From the cell containing the given text, extract its center point as [X, Y] coordinate. 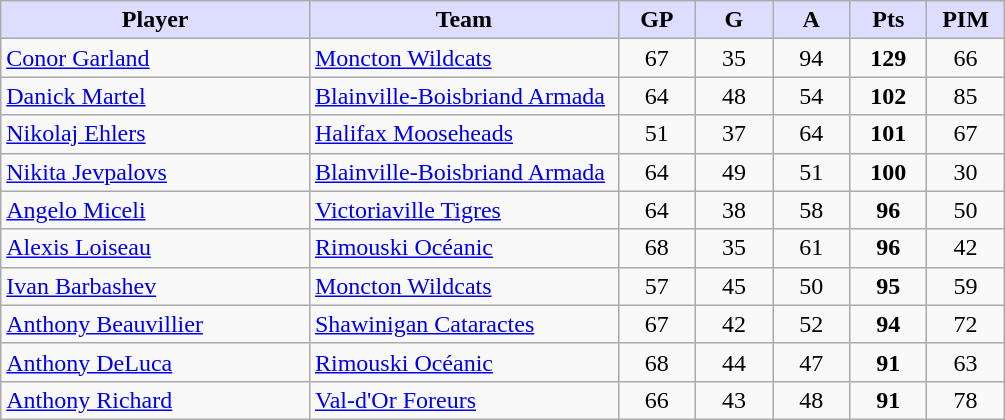
63 [966, 362]
PIM [966, 20]
Player [156, 20]
Nikolaj Ehlers [156, 134]
Ivan Barbashev [156, 286]
Val-d'Or Foreurs [464, 400]
95 [888, 286]
57 [656, 286]
Anthony Beauvillier [156, 324]
G [734, 20]
Anthony DeLuca [156, 362]
52 [812, 324]
54 [812, 96]
Team [464, 20]
Danick Martel [156, 96]
61 [812, 248]
Nikita Jevpalovs [156, 172]
49 [734, 172]
58 [812, 210]
GP [656, 20]
30 [966, 172]
78 [966, 400]
Halifax Mooseheads [464, 134]
A [812, 20]
129 [888, 58]
Pts [888, 20]
72 [966, 324]
47 [812, 362]
Victoriaville Tigres [464, 210]
37 [734, 134]
43 [734, 400]
44 [734, 362]
38 [734, 210]
100 [888, 172]
Alexis Loiseau [156, 248]
Anthony Richard [156, 400]
101 [888, 134]
102 [888, 96]
59 [966, 286]
85 [966, 96]
Shawinigan Cataractes [464, 324]
Angelo Miceli [156, 210]
45 [734, 286]
Conor Garland [156, 58]
